Scan for the cell matching the given text and deliver its (x, y) coordinate at center. 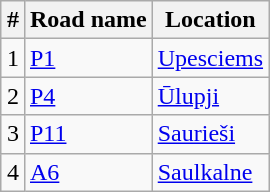
1 (12, 58)
Ūlupji (210, 96)
2 (12, 96)
A6 (88, 172)
Road name (88, 20)
P11 (88, 134)
# (12, 20)
4 (12, 172)
P4 (88, 96)
Saulkalne (210, 172)
P1 (88, 58)
Saurieši (210, 134)
Location (210, 20)
Upesciems (210, 58)
3 (12, 134)
